Provide the [X, Y] coordinate of the cell's center where the given text is located.  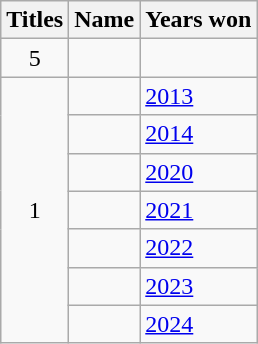
Years won [198, 20]
2024 [198, 324]
1 [35, 210]
Titles [35, 20]
5 [35, 58]
2014 [198, 134]
2023 [198, 286]
2013 [198, 96]
Name [104, 20]
2021 [198, 210]
2022 [198, 248]
2020 [198, 172]
